For the text-containing cell, return its midpoint in (X, Y) coordinate format. 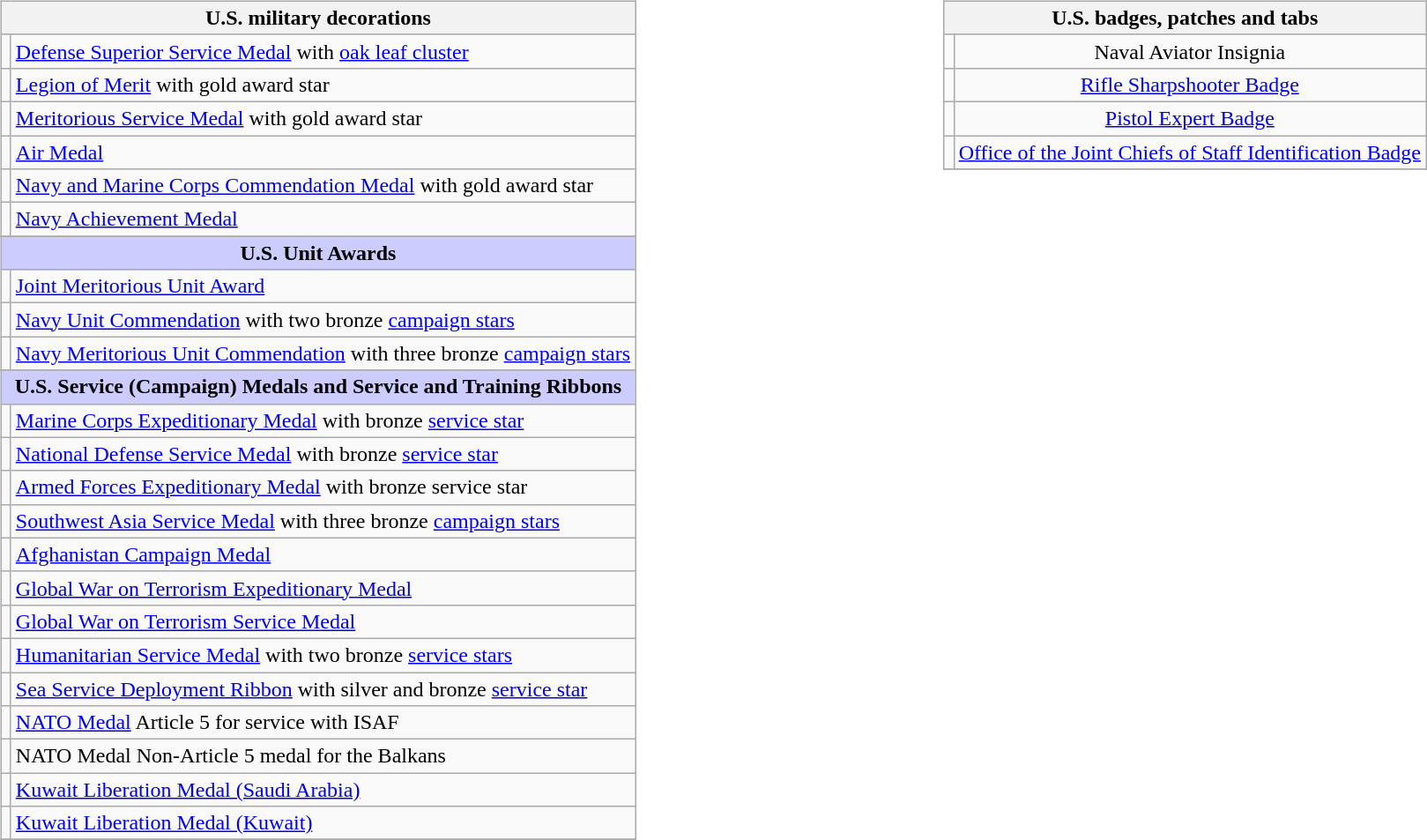
U.S. military decorations (317, 18)
Naval Aviator Insignia (1190, 51)
NATO Medal Article 5 for service with ISAF (323, 723)
Legion of Merit with gold award star (323, 85)
National Defense Service Medal with bronze service star (323, 454)
U.S. badges, patches and tabs (1185, 18)
Kuwait Liberation Medal (Kuwait) (323, 823)
Air Medal (323, 152)
U.S. Service (Campaign) Medals and Service and Training Ribbons (317, 387)
Southwest Asia Service Medal with three bronze campaign stars (323, 521)
Defense Superior Service Medal with oak leaf cluster (323, 51)
Armed Forces Expeditionary Medal with bronze service star (323, 487)
Pistol Expert Badge (1190, 118)
Kuwait Liberation Medal (Saudi Arabia) (323, 790)
Humanitarian Service Medal with two bronze service stars (323, 655)
Rifle Sharpshooter Badge (1190, 85)
Navy Achievement Medal (323, 219)
Marine Corps Expeditionary Medal with bronze service star (323, 420)
Office of the Joint Chiefs of Staff Identification Badge (1190, 152)
Global War on Terrorism Service Medal (323, 621)
Navy Meritorious Unit Commendation with three bronze campaign stars (323, 353)
Afghanistan Campaign Medal (323, 554)
Sea Service Deployment Ribbon with silver and bronze service star (323, 688)
U.S. Unit Awards (317, 253)
Global War on Terrorism Expeditionary Medal (323, 588)
Navy Unit Commendation with two bronze campaign stars (323, 320)
NATO Medal Non-Article 5 medal for the Balkans (323, 756)
Navy and Marine Corps Commendation Medal with gold award star (323, 186)
Joint Meritorious Unit Award (323, 286)
Meritorious Service Medal with gold award star (323, 118)
